Extract the [x, y] coordinate from the center of the cell holding the provided text.  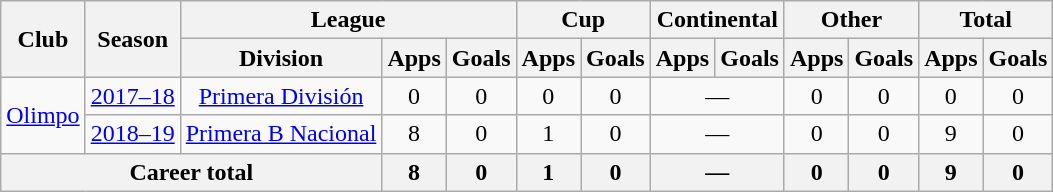
Total [986, 20]
Season [132, 39]
Primera División [281, 96]
League [348, 20]
2018–19 [132, 134]
Olimpo [43, 115]
Other [851, 20]
2017–18 [132, 96]
Club [43, 39]
Career total [192, 172]
Continental [717, 20]
Cup [583, 20]
Primera B Nacional [281, 134]
Division [281, 58]
